Identify which cell holds the provided text, then report its (x, y) central coordinate. 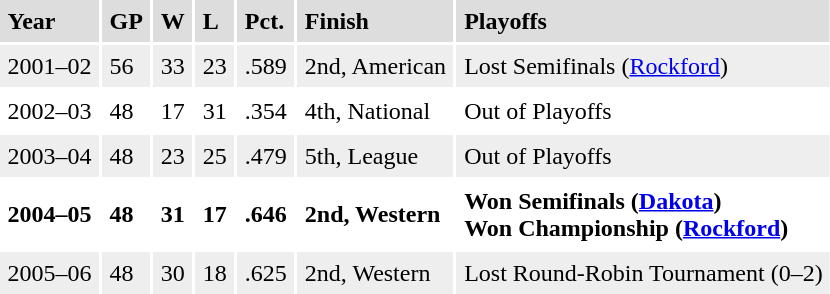
2001–02 (50, 66)
2004–05 (50, 214)
25 (214, 156)
18 (214, 273)
.479 (266, 156)
.354 (266, 111)
56 (126, 66)
.646 (266, 214)
Pct. (266, 21)
GP (126, 21)
5th, League (375, 156)
L (214, 21)
2nd, American (375, 66)
2002–03 (50, 111)
4th, National (375, 111)
30 (172, 273)
Finish (375, 21)
Year (50, 21)
.589 (266, 66)
W (172, 21)
2003–04 (50, 156)
33 (172, 66)
.625 (266, 273)
2005–06 (50, 273)
